Pinpoint the cell where the given text exists, returning its [x, y] midpoint coordinate. 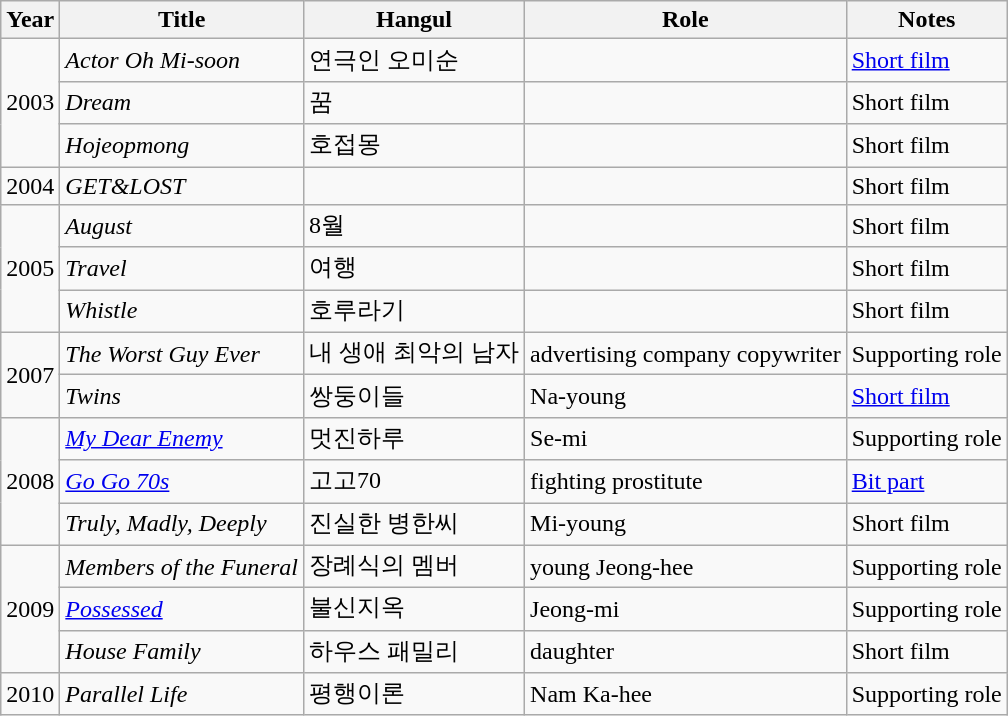
The Worst Guy Ever [182, 354]
daughter [686, 652]
Se-mi [686, 438]
Whistle [182, 312]
평행이론 [414, 694]
2003 [30, 103]
Hangul [414, 20]
Possessed [182, 610]
8월 [414, 226]
2005 [30, 269]
GET&LOST [182, 185]
2009 [30, 609]
Bit part [926, 482]
호접몽 [414, 146]
2010 [30, 694]
2004 [30, 185]
호루라기 [414, 312]
House Family [182, 652]
하우스 패밀리 [414, 652]
Role [686, 20]
Notes [926, 20]
Go Go 70s [182, 482]
young Jeong-hee [686, 566]
fighting prostitute [686, 482]
Travel [182, 268]
Title [182, 20]
장례식의 멤버 [414, 566]
여행 [414, 268]
Mi-young [686, 524]
꿈 [414, 102]
Members of the Funeral [182, 566]
연극인 오미순 [414, 60]
2008 [30, 481]
멋진하루 [414, 438]
Nam Ka-hee [686, 694]
고고70 [414, 482]
Truly, Madly, Deeply [182, 524]
내 생애 최악의 남자 [414, 354]
Dream [182, 102]
Hojeopmong [182, 146]
Na-young [686, 396]
불신지옥 [414, 610]
Jeong-mi [686, 610]
August [182, 226]
My Dear Enemy [182, 438]
쌍둥이들 [414, 396]
2007 [30, 374]
Parallel Life [182, 694]
advertising company copywriter [686, 354]
Actor Oh Mi-soon [182, 60]
Twins [182, 396]
Year [30, 20]
진실한 병한씨 [414, 524]
